Determine the (x, y) coordinate at the center of the cell enclosing the given text.  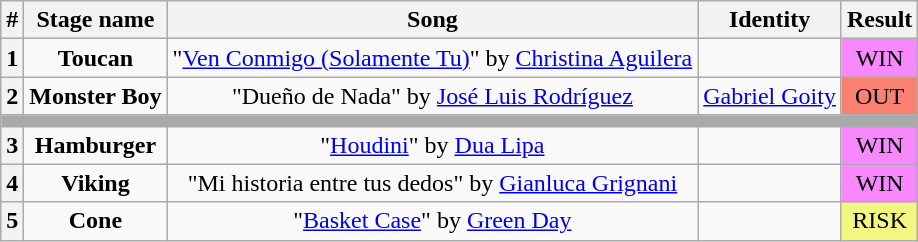
Cone (96, 221)
"Mi historia entre tus dedos" by Gianluca Grignani (432, 183)
OUT (879, 96)
4 (12, 183)
RISK (879, 221)
"Ven Conmigo (Solamente Tu)" by Christina Aguilera (432, 58)
# (12, 20)
2 (12, 96)
"Dueño de Nada" by José Luis Rodríguez (432, 96)
Viking (96, 183)
"Houdini" by Dua Lipa (432, 145)
Monster Boy (96, 96)
Toucan (96, 58)
1 (12, 58)
Result (879, 20)
3 (12, 145)
Hamburger (96, 145)
Song (432, 20)
5 (12, 221)
Stage name (96, 20)
Gabriel Goity (770, 96)
"Basket Case" by Green Day (432, 221)
Identity (770, 20)
